Provide the (x, y) coordinate of the cell's center where the given text is located.  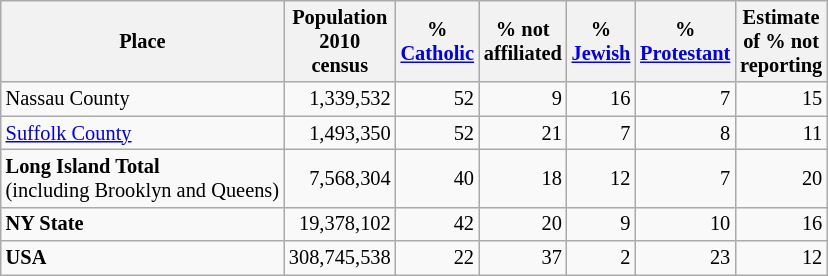
308,745,538 (340, 258)
15 (781, 99)
%Protestant (685, 41)
8 (685, 133)
18 (523, 178)
40 (438, 178)
NY State (142, 224)
Suffolk County (142, 133)
22 (438, 258)
10 (685, 224)
Population2010census (340, 41)
USA (142, 258)
Long Island Total(including Brooklyn and Queens) (142, 178)
23 (685, 258)
11 (781, 133)
1,339,532 (340, 99)
42 (438, 224)
%Jewish (602, 41)
37 (523, 258)
19,378,102 (340, 224)
2 (602, 258)
7,568,304 (340, 178)
Place (142, 41)
%Catholic (438, 41)
21 (523, 133)
1,493,350 (340, 133)
% notaffiliated (523, 41)
Estimateof % notreporting (781, 41)
Nassau County (142, 99)
